Determine the (X, Y) coordinate at the center of the cell enclosing the given text.  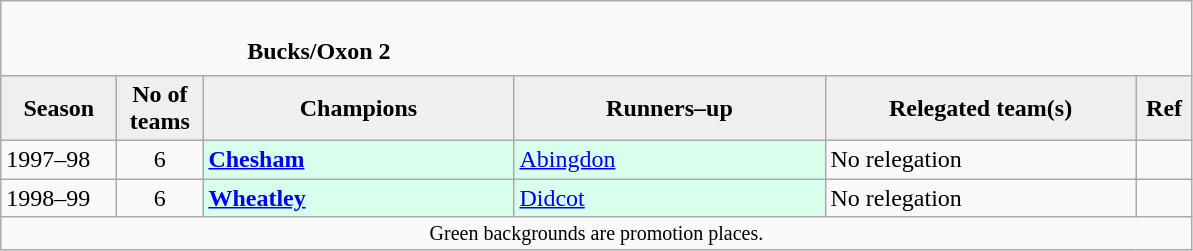
Green backgrounds are promotion places. (596, 234)
Champions (358, 108)
Chesham (358, 159)
Abingdon (670, 159)
No of teams (160, 108)
1998–99 (59, 197)
Relegated team(s) (980, 108)
1997–98 (59, 159)
Wheatley (358, 197)
Runners–up (670, 108)
Season (59, 108)
Ref (1164, 108)
Didcot (670, 197)
